Identify which cell holds the provided text, then report its [X, Y] central coordinate. 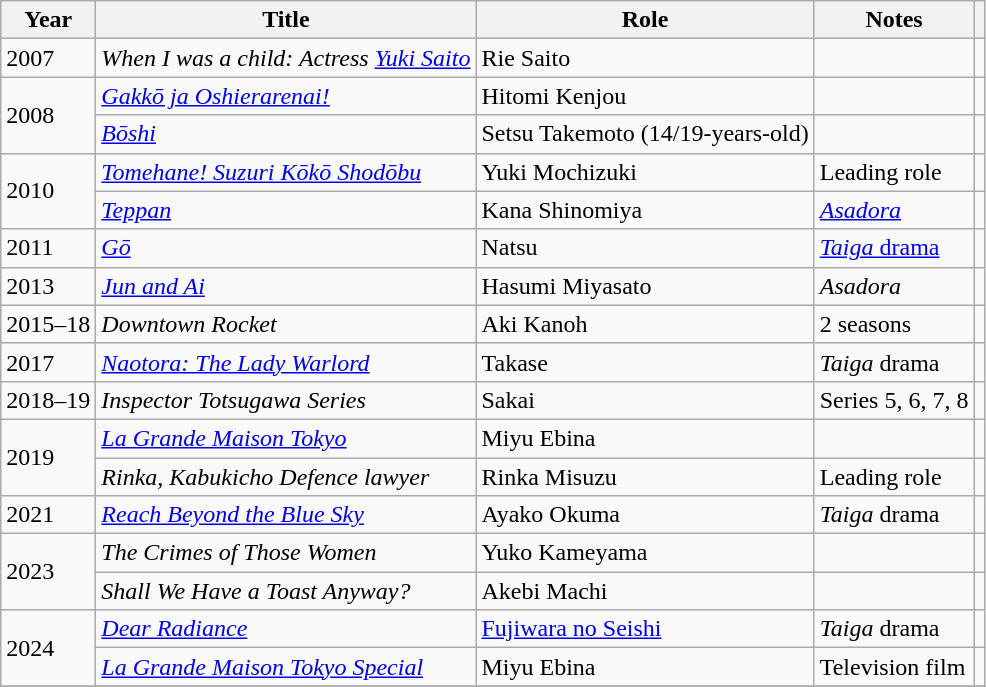
2023 [48, 572]
2017 [48, 362]
Kana Shinomiya [645, 210]
Tomehane! Suzuri Kōkō Shodōbu [286, 172]
When I was a child: Actress Yuki Saito [286, 58]
Ayako Okuma [645, 515]
Rie Saito [645, 58]
2008 [48, 115]
2011 [48, 248]
Rinka Misuzu [645, 477]
The Crimes of Those Women [286, 553]
Setsu Takemoto (14/19-years-old) [645, 134]
Role [645, 20]
Downtown Rocket [286, 324]
2010 [48, 191]
Gakkō ja Oshierarenai! [286, 96]
Fujiwara no Seishi [645, 629]
Yuko Kameyama [645, 553]
Inspector Totsugawa Series [286, 400]
2024 [48, 648]
Shall We Have a Toast Anyway? [286, 591]
Television film [894, 667]
Rinka, Kabukicho Defence lawyer [286, 477]
2007 [48, 58]
Reach Beyond the Blue Sky [286, 515]
Hitomi Kenjou [645, 96]
Takase [645, 362]
Series 5, 6, 7, 8 [894, 400]
Sakai [645, 400]
Aki Kanoh [645, 324]
Notes [894, 20]
Hasumi Miyasato [645, 286]
Natsu [645, 248]
2019 [48, 457]
2 seasons [894, 324]
Jun and Ai [286, 286]
Teppan [286, 210]
La Grande Maison Tokyo Special [286, 667]
La Grande Maison Tokyo [286, 438]
Akebi Machi [645, 591]
2015–18 [48, 324]
Yuki Mochizuki [645, 172]
2018–19 [48, 400]
2013 [48, 286]
Title [286, 20]
Bōshi [286, 134]
2021 [48, 515]
Gō [286, 248]
Year [48, 20]
Dear Radiance [286, 629]
Naotora: The Lady Warlord [286, 362]
